Scan for the cell matching the given text and deliver its [x, y] coordinate at center. 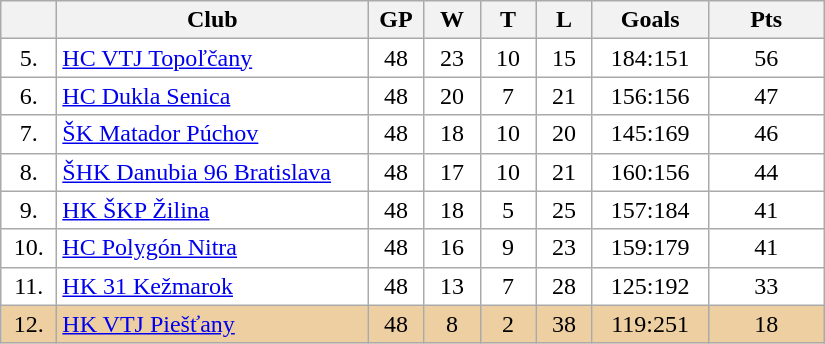
HC Dukla Senica [212, 96]
56 [766, 58]
15 [564, 58]
8 [452, 324]
13 [452, 286]
16 [452, 248]
HC VTJ Topoľčany [212, 58]
L [564, 20]
25 [564, 210]
HK 31 Kežmarok [212, 286]
Goals [650, 20]
HC Polygón Nitra [212, 248]
184:151 [650, 58]
159:179 [650, 248]
47 [766, 96]
Pts [766, 20]
ŠHK Danubia 96 Bratislava [212, 172]
125:192 [650, 286]
119:251 [650, 324]
ŠK Matador Púchov [212, 134]
T [508, 20]
11. [29, 286]
HK ŠKP Žilina [212, 210]
156:156 [650, 96]
9 [508, 248]
9. [29, 210]
160:156 [650, 172]
17 [452, 172]
157:184 [650, 210]
44 [766, 172]
12. [29, 324]
5. [29, 58]
38 [564, 324]
7. [29, 134]
6. [29, 96]
HK VTJ Piešťany [212, 324]
28 [564, 286]
Club [212, 20]
33 [766, 286]
46 [766, 134]
10. [29, 248]
8. [29, 172]
5 [508, 210]
145:169 [650, 134]
W [452, 20]
GP [396, 20]
2 [508, 324]
